Find where the given text appears and provide that cell's center as (X, Y) coordinate. 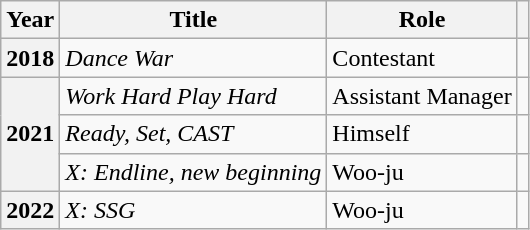
2022 (30, 210)
Title (194, 20)
2018 (30, 58)
2021 (30, 134)
Role (422, 20)
Year (30, 20)
X: Endline, new beginning (194, 172)
X: SSG (194, 210)
Dance War (194, 58)
Contestant (422, 58)
Ready, Set, CAST (194, 134)
Assistant Manager (422, 96)
Work Hard Play Hard (194, 96)
Himself (422, 134)
